Find where the given text appears and provide that cell's center as (x, y) coordinate. 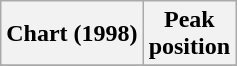
Peakposition (189, 34)
Chart (1998) (72, 34)
